Scan for the cell matching the given text and deliver its [x, y] coordinate at center. 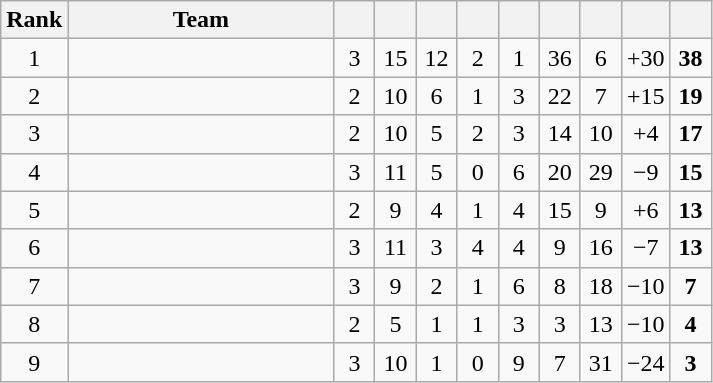
31 [600, 362]
12 [436, 58]
−9 [646, 172]
−7 [646, 248]
−24 [646, 362]
+4 [646, 134]
Team [201, 20]
14 [560, 134]
16 [600, 248]
36 [560, 58]
19 [690, 96]
18 [600, 286]
+30 [646, 58]
29 [600, 172]
20 [560, 172]
+6 [646, 210]
17 [690, 134]
+15 [646, 96]
22 [560, 96]
38 [690, 58]
Rank [34, 20]
